Detect which cell encompasses the target text, then output its [X, Y] center coordinate. 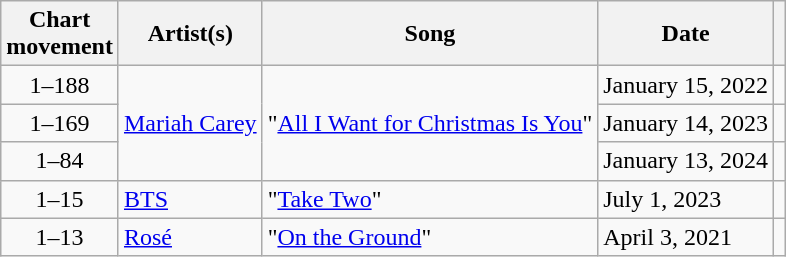
July 1, 2023 [686, 199]
1–15 [60, 199]
Mariah Carey [190, 123]
BTS [190, 199]
"Take Two" [430, 199]
1–13 [60, 237]
1–188 [60, 85]
"All I Want for Christmas Is You" [430, 123]
Chart movement [60, 34]
January 15, 2022 [686, 85]
Artist(s) [190, 34]
1–84 [60, 161]
Rosé [190, 237]
January 13, 2024 [686, 161]
Song [430, 34]
April 3, 2021 [686, 237]
Date [686, 34]
1–169 [60, 123]
January 14, 2023 [686, 123]
"On the Ground" [430, 237]
